Return the [X, Y] coordinate for the center point of the cell that contains the specified text.  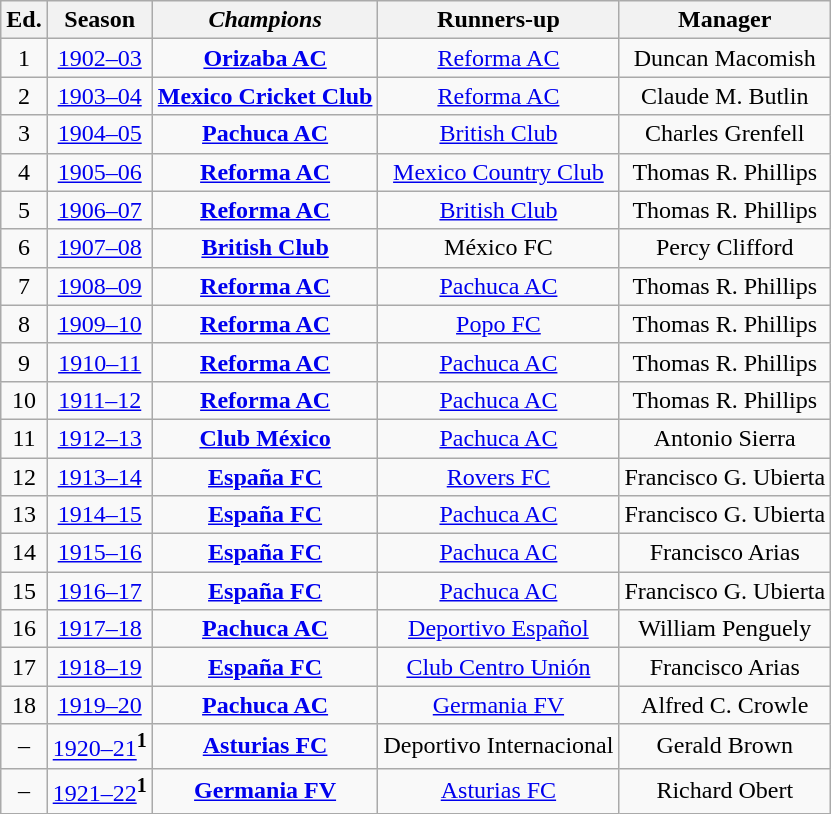
12 [24, 477]
1910–11 [100, 362]
9 [24, 362]
México FC [498, 248]
1921–221 [100, 790]
1903–04 [100, 96]
11 [24, 438]
1 [24, 58]
Champions [265, 20]
5 [24, 210]
7 [24, 286]
16 [24, 629]
1917–18 [100, 629]
18 [24, 705]
1918–19 [100, 667]
Orizaba AC [265, 58]
1906–07 [100, 210]
14 [24, 553]
1908–09 [100, 286]
13 [24, 515]
Percy Clifford [725, 248]
Alfred C. Crowle [725, 705]
1904–05 [100, 134]
Mexico Cricket Club [265, 96]
Rovers FC [498, 477]
10 [24, 400]
1912–13 [100, 438]
1915–16 [100, 553]
Gerald Brown [725, 746]
Charles Grenfell [725, 134]
1902–03 [100, 58]
Season [100, 20]
Deportivo Internacional [498, 746]
Mexico Country Club [498, 172]
1913–14 [100, 477]
8 [24, 324]
1905–06 [100, 172]
Club México [265, 438]
1911–12 [100, 400]
Deportivo Español [498, 629]
15 [24, 591]
Manager [725, 20]
1909–10 [100, 324]
Popo FC [498, 324]
3 [24, 134]
Ed. [24, 20]
Antonio Sierra [725, 438]
1920–211 [100, 746]
Richard Obert [725, 790]
2 [24, 96]
Runners-up [498, 20]
Claude M. Butlin [725, 96]
1916–17 [100, 591]
Duncan Macomish [725, 58]
1919–20 [100, 705]
Club Centro Unión [498, 667]
4 [24, 172]
1907–08 [100, 248]
William Penguely [725, 629]
17 [24, 667]
1914–15 [100, 515]
6 [24, 248]
